Pinpoint the cell where the given text exists, returning its [x, y] midpoint coordinate. 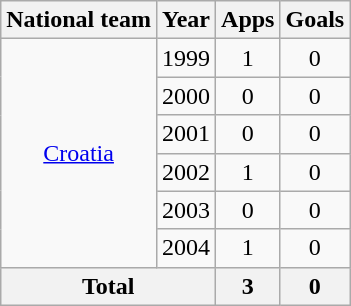
1999 [186, 58]
Apps [248, 20]
Croatia [79, 153]
National team [79, 20]
Goals [315, 20]
2004 [186, 248]
2000 [186, 96]
Year [186, 20]
Total [108, 286]
2002 [186, 172]
2001 [186, 134]
2003 [186, 210]
3 [248, 286]
